Search for the cell housing the specified text and yield its (x, y) center coordinate. 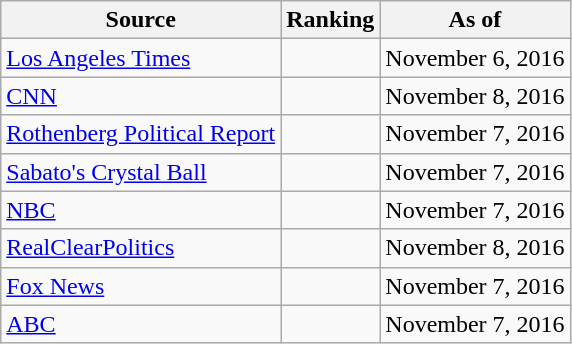
As of (475, 20)
Rothenberg Political Report (141, 134)
Ranking (330, 20)
Fox News (141, 286)
Los Angeles Times (141, 58)
NBC (141, 210)
Sabato's Crystal Ball (141, 172)
Source (141, 20)
RealClearPolitics (141, 248)
ABC (141, 324)
November 6, 2016 (475, 58)
CNN (141, 96)
